Locate the cell with the specified text and output its (X, Y) center coordinate. 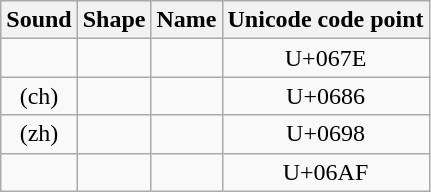
Sound (39, 20)
U+06AF (326, 172)
Name (186, 20)
Unicode code point (326, 20)
(ch) (39, 96)
U+067E (326, 58)
U+0698 (326, 134)
(zh) (39, 134)
U+0686 (326, 96)
Shape (114, 20)
